Search for the cell housing the specified text and yield its (x, y) center coordinate. 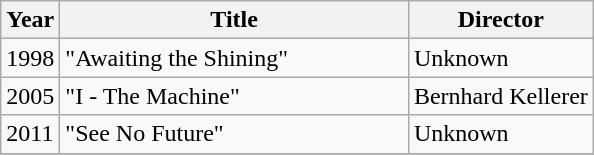
2005 (30, 96)
1998 (30, 58)
"See No Future" (234, 134)
Year (30, 20)
Title (234, 20)
"Awaiting the Shining" (234, 58)
2011 (30, 134)
Bernhard Kellerer (500, 96)
Director (500, 20)
"I - The Machine" (234, 96)
